Return the [x, y] coordinate for the center point of the cell that contains the specified text.  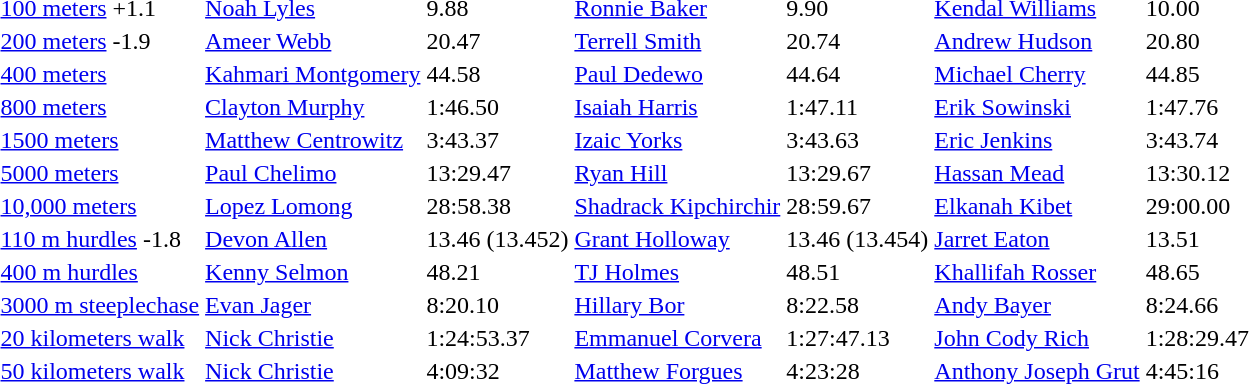
1:24:53.37 [498, 338]
48.51 [858, 272]
Paul Chelimo [313, 173]
13.46 (13.452) [498, 239]
1:46.50 [498, 107]
28:59.67 [858, 206]
8:20.10 [498, 305]
Evan Jager [313, 305]
Matthew Centrowitz [313, 140]
Paul Dedewo [678, 74]
8:22.58 [858, 305]
48.21 [498, 272]
Andy Bayer [1037, 305]
Erik Sowinski [1037, 107]
13.46 (13.454) [858, 239]
Terrell Smith [678, 41]
Nick Christie [313, 338]
20.47 [498, 41]
20.74 [858, 41]
Hillary Bor [678, 305]
Jarret Eaton [1037, 239]
Eric Jenkins [1037, 140]
Ameer Webb [313, 41]
3:43.37 [498, 140]
44.64 [858, 74]
John Cody Rich [1037, 338]
Kahmari Montgomery [313, 74]
Clayton Murphy [313, 107]
1:27:47.13 [858, 338]
13:29.67 [858, 173]
Shadrack Kipchirchir [678, 206]
28:58.38 [498, 206]
3:43.63 [858, 140]
Devon Allen [313, 239]
Grant Holloway [678, 239]
Kenny Selmon [313, 272]
TJ Holmes [678, 272]
13:29.47 [498, 173]
Emmanuel Corvera [678, 338]
Michael Cherry [1037, 74]
Andrew Hudson [1037, 41]
Elkanah Kibet [1037, 206]
1:47.11 [858, 107]
Khallifah Rosser [1037, 272]
44.58 [498, 74]
Lopez Lomong [313, 206]
Hassan Mead [1037, 173]
Ryan Hill [678, 173]
Izaic Yorks [678, 140]
Isaiah Harris [678, 107]
